Return the (x, y) coordinate for the center point of the cell that contains the specified text.  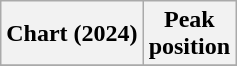
Peakposition (189, 34)
Chart (2024) (72, 34)
